Provide the (X, Y) coordinate of the cell's center where the given text is located.  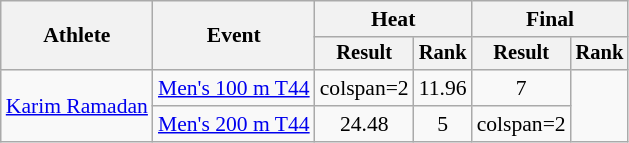
7 (522, 88)
11.96 (443, 88)
24.48 (364, 124)
Final (550, 19)
Heat (394, 19)
5 (443, 124)
Men's 200 m T44 (234, 124)
Karim Ramadan (77, 106)
Athlete (77, 36)
Men's 100 m T44 (234, 88)
Event (234, 36)
